From the cell containing the given text, extract its center point as (X, Y) coordinate. 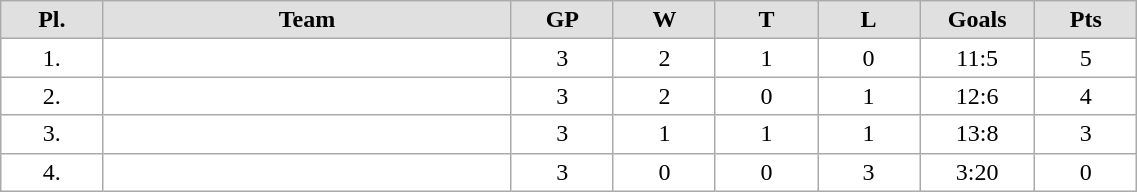
13:8 (978, 134)
1. (52, 58)
4 (1086, 96)
12:6 (978, 96)
L (869, 20)
3:20 (978, 172)
Goals (978, 20)
4. (52, 172)
2. (52, 96)
T (766, 20)
W (664, 20)
3. (52, 134)
11:5 (978, 58)
Pl. (52, 20)
5 (1086, 58)
Pts (1086, 20)
GP (562, 20)
Team (307, 20)
